Locate the cell with the specified text and output its (X, Y) center coordinate. 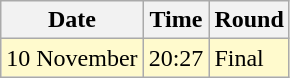
Round (249, 20)
Final (249, 58)
10 November (72, 58)
Date (72, 20)
Time (176, 20)
20:27 (176, 58)
